Find where the given text appears and provide that cell's center as [X, Y] coordinate. 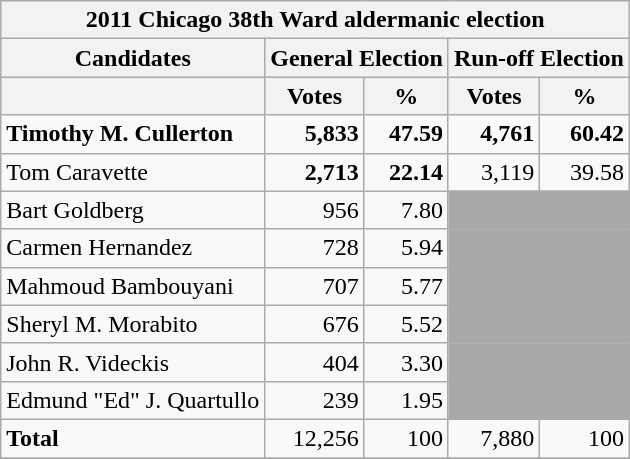
7,880 [494, 438]
Timothy M. Cullerton [133, 134]
Sheryl M. Morabito [133, 324]
2011 Chicago 38th Ward aldermanic election [316, 20]
2,713 [315, 172]
707 [315, 286]
4,761 [494, 134]
Candidates [133, 58]
3.30 [406, 362]
676 [315, 324]
22.14 [406, 172]
5.52 [406, 324]
Edmund "Ed" J. Quartullo [133, 400]
Run-off Election [538, 58]
60.42 [585, 134]
12,256 [315, 438]
39.58 [585, 172]
5,833 [315, 134]
5.94 [406, 248]
Total [133, 438]
Mahmoud Bambouyani [133, 286]
239 [315, 400]
John R. Videckis [133, 362]
404 [315, 362]
5.77 [406, 286]
Bart Goldberg [133, 210]
Tom Caravette [133, 172]
956 [315, 210]
47.59 [406, 134]
728 [315, 248]
Carmen Hernandez [133, 248]
3,119 [494, 172]
1.95 [406, 400]
General Election [357, 58]
7.80 [406, 210]
